Identify which cell holds the provided text, then report its [X, Y] central coordinate. 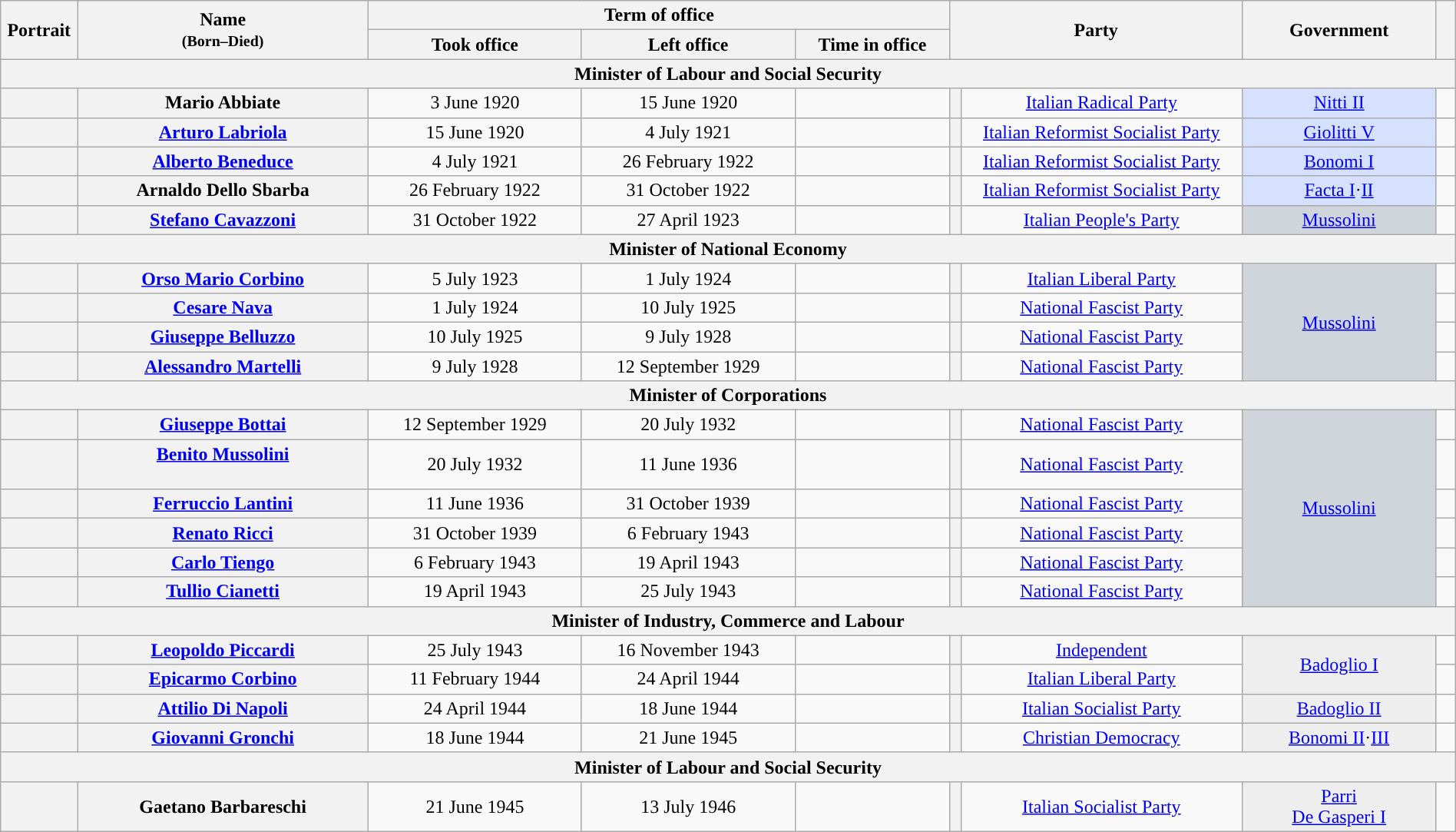
Bonomi II·III [1339, 738]
Took office [475, 45]
Government [1339, 30]
Giuseppe Bottai [223, 425]
Facta I·II [1339, 191]
11 February 1944 [475, 679]
Giuseppe Belluzzo [223, 336]
Portrait [39, 30]
Cesare Nava [223, 307]
Badoglio I [1339, 665]
Renato Ricci [223, 533]
Epicarmo Corbino [223, 679]
Gaetano Barbareschi [223, 807]
Arturo Labriola [223, 132]
Alberto Beneduce [223, 161]
Bonomi I [1339, 161]
Term of office [660, 15]
13 July 1946 [688, 807]
Tullio Cianetti [223, 592]
Minister of Corporations [728, 396]
Badoglio II [1339, 708]
Mario Abbiate [223, 103]
Independent [1101, 650]
Leopoldo Piccardi [223, 650]
Minister of National Economy [728, 249]
Alessandro Martelli [223, 366]
5 July 1923 [475, 278]
ParriDe Gasperi I [1339, 807]
Orso Mario Corbino [223, 278]
Christian Democracy [1101, 738]
Left office [688, 45]
3 June 1920 [475, 103]
Party [1096, 30]
27 April 1923 [688, 220]
Italian People's Party [1101, 220]
Attilio Di Napoli [223, 708]
Carlo Tiengo [223, 562]
Arnaldo Dello Sbarba [223, 191]
16 November 1943 [688, 650]
Giovanni Gronchi [223, 738]
Benito Mussolini [223, 464]
Stefano Cavazzoni [223, 220]
Ferruccio Lantini [223, 504]
Minister of Industry, Commerce and Labour [728, 621]
Giolitti V [1339, 132]
Nitti II [1339, 103]
Time in office [872, 45]
Name(Born–Died) [223, 30]
Italian Radical Party [1101, 103]
